Locate the cell with the specified text and output its [x, y] center coordinate. 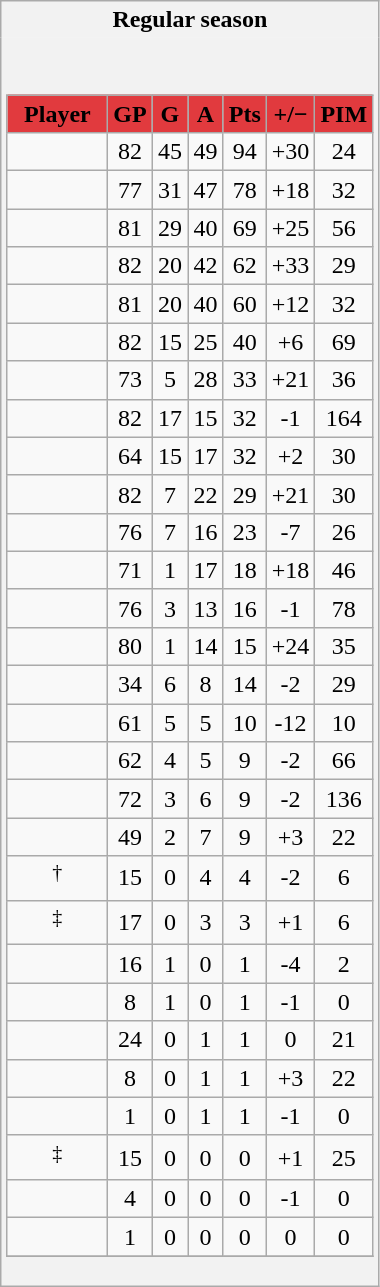
46 [344, 570]
18 [244, 570]
33 [244, 380]
23 [244, 532]
21 [344, 1040]
136 [344, 799]
31 [170, 190]
64 [130, 456]
61 [130, 723]
80 [130, 646]
+24 [290, 646]
36 [344, 380]
28 [206, 380]
77 [130, 190]
34 [130, 685]
† [58, 878]
164 [344, 418]
60 [244, 304]
72 [130, 799]
66 [344, 761]
+/− [290, 114]
Player [58, 114]
35 [344, 646]
G [170, 114]
+12 [290, 304]
56 [344, 228]
Pts [244, 114]
71 [130, 570]
42 [206, 266]
PIM [344, 114]
A [206, 114]
13 [206, 608]
+33 [290, 266]
94 [244, 152]
45 [170, 152]
Regular season [190, 20]
-7 [290, 532]
+6 [290, 342]
47 [206, 190]
GP [130, 114]
-12 [290, 723]
73 [130, 380]
+30 [290, 152]
-4 [290, 964]
26 [344, 532]
+25 [290, 228]
+2 [290, 456]
